Extract the (x, y) coordinate from the center of the cell holding the provided text.  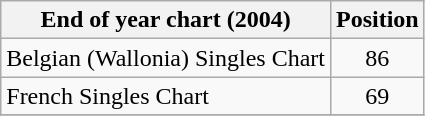
Position (377, 20)
End of year chart (2004) (166, 20)
86 (377, 58)
French Singles Chart (166, 96)
69 (377, 96)
Belgian (Wallonia) Singles Chart (166, 58)
